Pinpoint the cell where the given text exists, returning its (X, Y) midpoint coordinate. 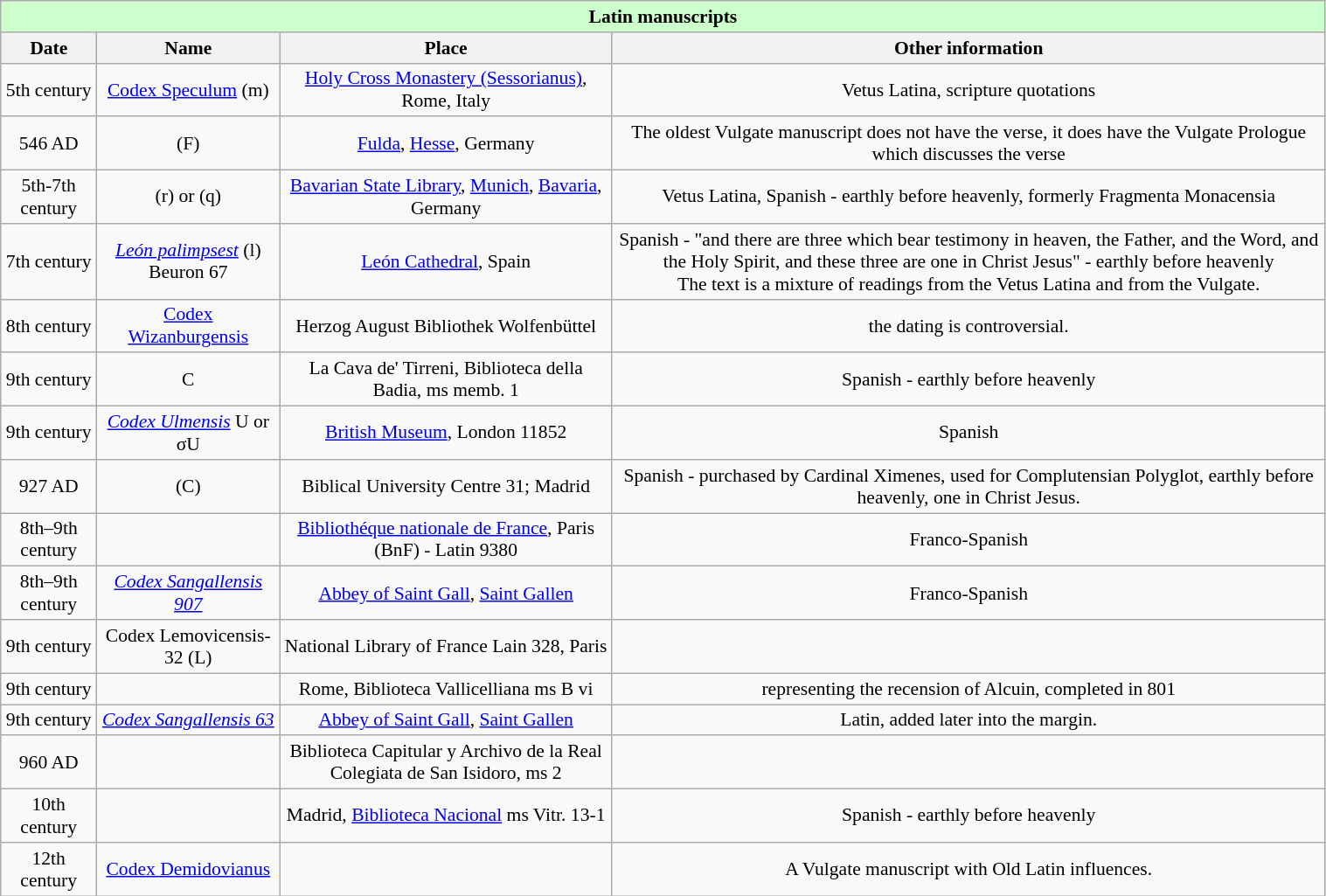
8th century (49, 325)
Codex Lemovicensis-32 (L) (189, 647)
Rome, Biblioteca Vallicelliana ms B vi (446, 689)
Spanish (968, 434)
(F) (189, 143)
(C) (189, 486)
Codex Ulmensis U or σU (189, 434)
National Library of France Lain 328, Paris (446, 647)
Name (189, 48)
Codex Speculum (m) (189, 89)
Codex Sangallensis 907 (189, 593)
Vetus Latina, Spanish - earthly before heavenly, formerly Fragmenta Monacensia (968, 198)
Biblioteca Capitular y Archivo de la Real Colegiata de San Isidoro, ms 2 (446, 762)
Other information (968, 48)
Fulda, Hesse, Germany (446, 143)
A Vulgate manuscript with Old Latin influences. (968, 869)
546 AD (49, 143)
Madrid, Biblioteca Nacional ms Vitr. 13-1 (446, 816)
(r) or (q) (189, 198)
Vetus Latina, scripture quotations (968, 89)
the dating is controversial. (968, 325)
Codex Sangallensis 63 (189, 720)
Biblical University Centre 31; Madrid (446, 486)
La Cava de' Tirreni, Biblioteca della Badia, ms memb. 1 (446, 379)
Spanish - purchased by Cardinal Ximenes, used for Complutensian Polyglot, earthly before heavenly, one in Christ Jesus. (968, 486)
The oldest Vulgate manuscript does not have the verse, it does have the Vulgate Prologue which discusses the verse (968, 143)
Herzog August Bibliothek Wolfenbüttel (446, 325)
Latin, added later into the margin. (968, 720)
León Cathedral, Spain (446, 262)
927 AD (49, 486)
Codex Wizanburgensis (189, 325)
7th century (49, 262)
960 AD (49, 762)
5th-7th century (49, 198)
Latin manuscripts (663, 17)
British Museum, London 11852 (446, 434)
Codex Demidovianus (189, 869)
representing the recension of Alcuin, completed in 801 (968, 689)
5th century (49, 89)
Date (49, 48)
Holy Cross Monastery (Sessorianus), Rome, Italy (446, 89)
León palimpsest (l) Beuron 67 (189, 262)
Place (446, 48)
10th century (49, 816)
12th century (49, 869)
Bibliothéque nationale de France, Paris (BnF) - Latin 9380 (446, 540)
Bavarian State Library, Munich, Bavaria, Germany (446, 198)
C (189, 379)
